Find where the given text appears and provide that cell's center as [X, Y] coordinate. 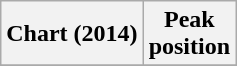
Peakposition [189, 34]
Chart (2014) [72, 34]
